Extract the [X, Y] coordinate from the center of the cell holding the provided text.  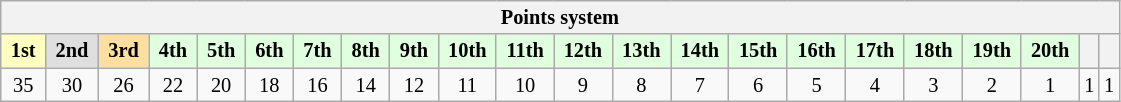
16th [816, 51]
7 [700, 85]
10th [467, 51]
2 [992, 85]
11 [467, 85]
20 [221, 85]
2nd [72, 51]
7th [317, 51]
12th [583, 51]
19th [992, 51]
Points system [560, 17]
11th [524, 51]
10 [524, 85]
6th [269, 51]
16 [317, 85]
4th [173, 51]
20th [1050, 51]
22 [173, 85]
8th [366, 51]
3 [933, 85]
1st [24, 51]
9 [583, 85]
18 [269, 85]
15th [758, 51]
9th [414, 51]
5 [816, 85]
4 [875, 85]
5th [221, 51]
14th [700, 51]
13th [641, 51]
30 [72, 85]
3rd [123, 51]
35 [24, 85]
12 [414, 85]
18th [933, 51]
17th [875, 51]
6 [758, 85]
14 [366, 85]
8 [641, 85]
26 [123, 85]
